Return (x, y) of the center of cell containing provided text 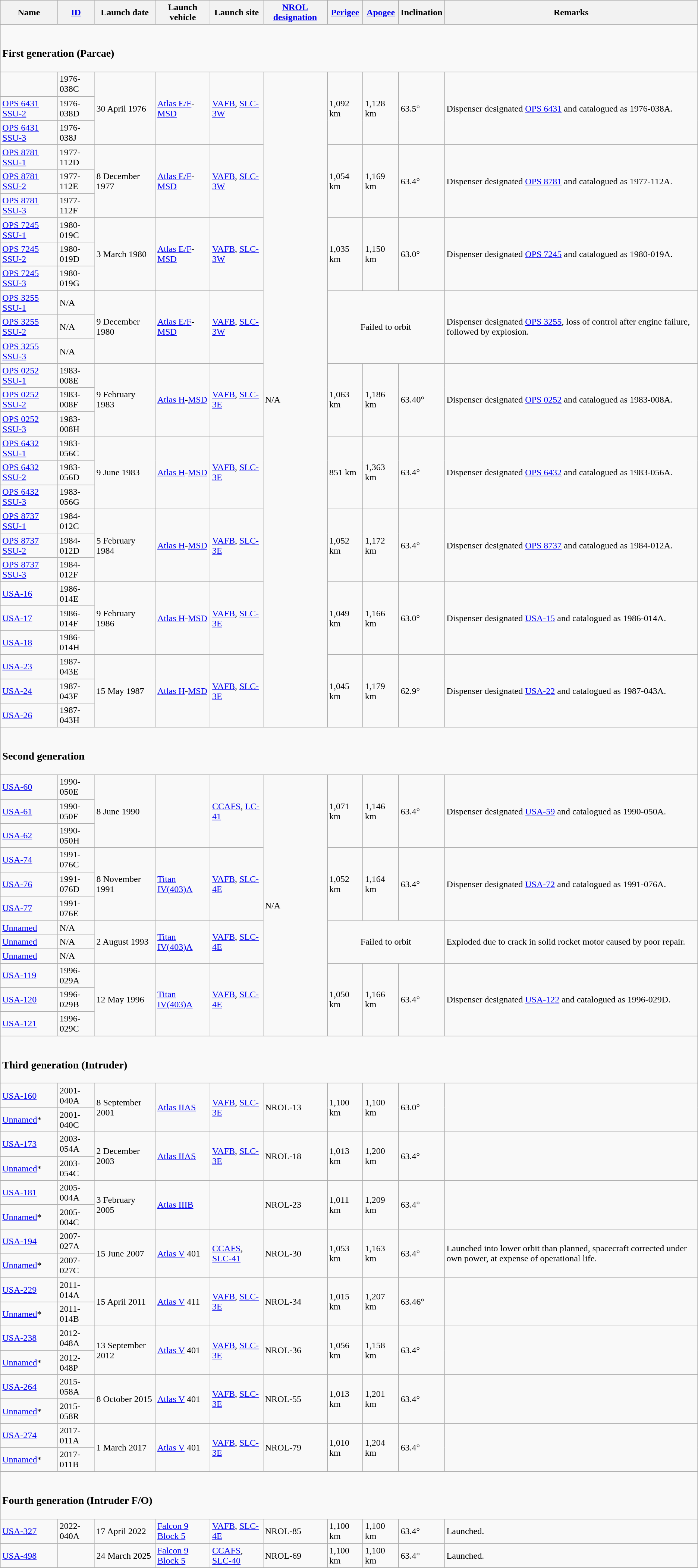
1,010 km (345, 1447)
OPS 8737 SSU-2 (29, 545)
1,158 km (381, 1351)
2005-004C (76, 1217)
1983-056G (76, 497)
8 June 1990 (125, 811)
1,035 km (345, 254)
OPS 8737 SSU-1 (29, 521)
62.9° (421, 691)
1983-008H (76, 424)
24 March 2025 (125, 1556)
1983-056D (76, 472)
1991-076E (76, 908)
1976-038D (76, 108)
1,200 km (381, 1156)
USA-238 (29, 1339)
1,050 km (345, 1000)
2015-058A (76, 1387)
Dispenser designated OPS 6432 and catalogued as 1983-056A. (571, 472)
1,053 km (345, 1253)
1,207 km (381, 1302)
1987-043E (76, 667)
Atlas IIIB (183, 1205)
USA-76 (29, 884)
OPS 6432 SSU-2 (29, 472)
OPS 0252 SSU-3 (29, 424)
1,015 km (345, 1302)
NROL-85 (295, 1531)
3 March 1980 (125, 254)
1,163 km (381, 1253)
USA-274 (29, 1436)
1,071 km (345, 811)
CCAFS, SLC-41 (237, 1253)
Second generation (349, 751)
USA-498 (29, 1556)
Dispenser designated OPS 7245 and catalogued as 1980-019A. (571, 254)
Launch site (237, 13)
1,063 km (345, 400)
1 March 2017 (125, 1447)
1986-014E (76, 594)
1,045 km (345, 691)
Fourth generation (Intruder F/O) (349, 1495)
1987-043H (76, 716)
USA-16 (29, 594)
9 February 1986 (125, 618)
Name (29, 13)
USA-24 (29, 691)
OPS 0252 SSU-1 (29, 375)
First generation (Parcae) (349, 48)
2003-054A (76, 1144)
Atlas V 411 (183, 1302)
2005-004A (76, 1192)
1996-029A (76, 975)
1,150 km (381, 254)
1,054 km (345, 181)
8 December 1977 (125, 181)
2012-048P (76, 1362)
1976-038C (76, 84)
2011-014A (76, 1289)
15 June 2007 (125, 1253)
1996-029B (76, 1000)
OPS 6431 SSU-3 (29, 133)
OPS 3255 SSU-2 (29, 327)
OPS 8781 SSU-2 (29, 181)
OPS 8781 SSU-1 (29, 157)
1,164 km (381, 884)
Third generation (Intruder) (349, 1060)
USA-173 (29, 1144)
OPS 0252 SSU-2 (29, 400)
Remarks (571, 13)
1977-112F (76, 205)
Dispenser designated OPS 8781 and catalogued as 1977-112A. (571, 181)
1,363 km (381, 472)
Perigee (345, 13)
1984-012C (76, 521)
1977-112E (76, 181)
2 December 2003 (125, 1156)
Dispenser designated USA-122 and catalogued as 1996-029D. (571, 1000)
USA-18 (29, 642)
15 May 1987 (125, 691)
2007-027A (76, 1241)
USA-62 (29, 836)
NROL-34 (295, 1302)
Apogee (381, 13)
2001-040A (76, 1095)
17 April 2022 (125, 1531)
USA-181 (29, 1192)
NROL-79 (295, 1447)
Dispenser designated OPS 3255, loss of control after engine failure, followed by explosion. (571, 327)
2022-040A (76, 1531)
NROL-36 (295, 1351)
USA-119 (29, 975)
OPS 6432 SSU-3 (29, 497)
13 September 2012 (125, 1351)
1,209 km (381, 1205)
NROL-55 (295, 1399)
Launched into lower orbit than planned, spacecraft corrected under own power, at expense of operational life. (571, 1253)
1991-076D (76, 884)
1977-112D (76, 157)
9 February 1983 (125, 400)
15 April 2011 (125, 1302)
1990-050E (76, 787)
2017-011A (76, 1436)
1,201 km (381, 1399)
NROL designation (295, 13)
ID (76, 13)
USA-17 (29, 618)
30 April 1976 (125, 108)
OPS 3255 SSU-1 (29, 303)
1984-012D (76, 545)
1987-043F (76, 691)
Dispenser designated USA-72 and catalogued as 1991-076A. (571, 884)
2012-048A (76, 1339)
12 May 1996 (125, 1000)
USA-264 (29, 1387)
Dispenser designated OPS 6431 and catalogued as 1976-038A. (571, 108)
1990-050H (76, 836)
USA-23 (29, 667)
63.40° (421, 400)
NROL-13 (295, 1108)
1983-008E (76, 375)
8 November 1991 (125, 884)
NROL-23 (295, 1205)
Exploded due to crack in solid rocket motor caused by poor repair. (571, 942)
OPS 7245 SSU-1 (29, 230)
USA-327 (29, 1531)
1,146 km (381, 811)
1980-019G (76, 278)
USA-26 (29, 716)
1986-014F (76, 618)
Dispenser designated USA-59 and catalogued as 1990-050A. (571, 811)
Inclination (421, 13)
Dispenser designated USA-22 and catalogued as 1987-043A. (571, 691)
Dispenser designated OPS 8737 and catalogued as 1984-012A. (571, 545)
2017-011B (76, 1459)
2001-040C (76, 1120)
OPS 7245 SSU-2 (29, 254)
1980-019D (76, 254)
8 October 2015 (125, 1399)
1,179 km (381, 691)
OPS 8737 SSU-3 (29, 569)
9 June 1983 (125, 472)
USA-121 (29, 1024)
1986-014H (76, 642)
1,186 km (381, 400)
Launch vehicle (183, 13)
USA-61 (29, 811)
Dispenser designated OPS 0252 and catalogued as 1983-008A. (571, 400)
1991-076C (76, 860)
1,049 km (345, 618)
1990-050F (76, 811)
1983-008F (76, 400)
USA-60 (29, 787)
OPS 7245 SSU-3 (29, 278)
1976-038J (76, 133)
1984-012F (76, 569)
USA-120 (29, 1000)
1,011 km (345, 1205)
NROL-30 (295, 1253)
63.46° (421, 1302)
1,169 km (381, 181)
USA-160 (29, 1095)
OPS 8781 SSU-3 (29, 205)
1,056 km (345, 1351)
USA-229 (29, 1289)
USA-74 (29, 860)
1980-019C (76, 230)
1,204 km (381, 1447)
1983-056C (76, 448)
OPS 6432 SSU-1 (29, 448)
2003-054C (76, 1168)
2 August 1993 (125, 942)
Dispenser designated USA-15 and catalogued as 1986-014A. (571, 618)
1,172 km (381, 545)
1,092 km (345, 108)
Launch date (125, 13)
OPS 6431 SSU-2 (29, 108)
9 December 1980 (125, 327)
OPS 3255 SSU-3 (29, 351)
2015-058R (76, 1411)
NROL-69 (295, 1556)
1996-029C (76, 1024)
3 February 2005 (125, 1205)
1,128 km (381, 108)
5 February 1984 (125, 545)
USA-77 (29, 908)
2011-014B (76, 1314)
NROL-18 (295, 1156)
851 km (345, 472)
8 September 2001 (125, 1108)
CCAFS, LC-41 (237, 811)
63.5° (421, 108)
2007-027C (76, 1265)
CCAFS, SLC-40 (237, 1556)
USA-194 (29, 1241)
